Provide the (X, Y) coordinate of the cell's center where the given text is located.  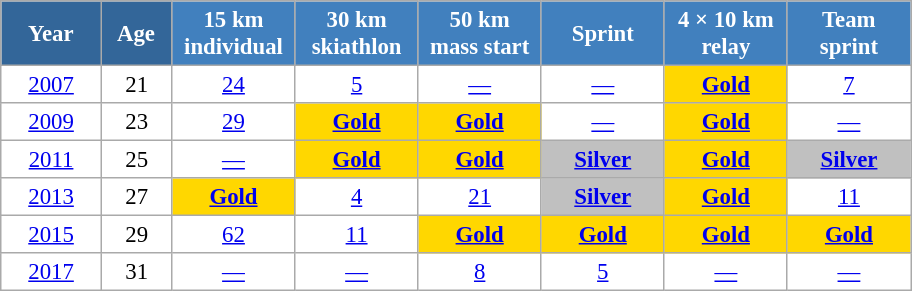
5 (356, 85)
30 km skiathlon (356, 34)
7 (848, 85)
4 (356, 197)
23 (136, 122)
50 km mass start (480, 34)
24 (234, 85)
Age (136, 34)
2009 (52, 122)
2007 (52, 85)
62 (234, 235)
15 km individual (234, 34)
4 × 10 km relay (726, 34)
Year (52, 34)
2013 (52, 197)
25 (136, 160)
27 (136, 197)
2015 (52, 235)
2011 (52, 160)
Team sprint (848, 34)
Sprint (602, 34)
